Output the (x, y) coordinate of the center of the cell containing the given text.  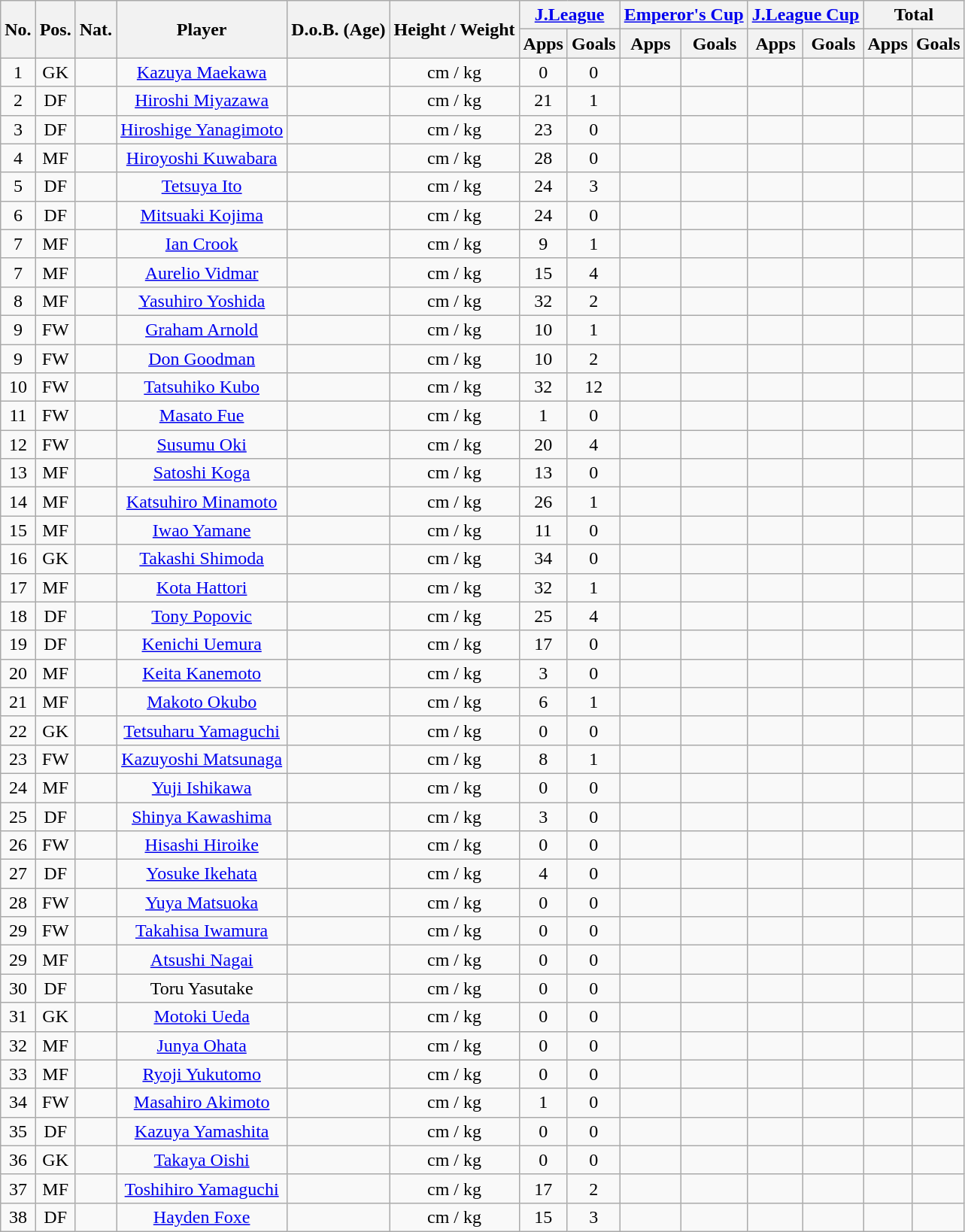
Iwao Yamane (202, 530)
18 (18, 616)
Shinya Kawashima (202, 816)
27 (18, 874)
Kazuyoshi Matsunaga (202, 759)
Hiroshi Miyazawa (202, 101)
Emperor's Cup (684, 15)
Yasuhiro Yoshida (202, 301)
Junya Ohata (202, 1045)
Total (914, 15)
Yosuke Ikehata (202, 874)
30 (18, 988)
Don Goodman (202, 359)
5 (18, 187)
Keita Kanemoto (202, 673)
Aurelio Vidmar (202, 272)
38 (18, 1217)
Takahisa Iwamura (202, 931)
Player (202, 29)
33 (18, 1074)
Yuya Matsuoka (202, 903)
37 (18, 1188)
J.League (569, 15)
Satoshi Koga (202, 473)
Mitsuaki Kojima (202, 215)
Makoto Okubo (202, 702)
22 (18, 730)
16 (18, 559)
Yuji Ishikawa (202, 787)
Takaya Oishi (202, 1160)
Tony Popovic (202, 616)
Hayden Foxe (202, 1217)
14 (18, 502)
Kota Hattori (202, 587)
Takashi Shimoda (202, 559)
Kazuya Yamashita (202, 1131)
Toru Yasutake (202, 988)
Katsuhiro Minamoto (202, 502)
Height / Weight (454, 29)
Masato Fue (202, 416)
Ian Crook (202, 244)
35 (18, 1131)
Hiroshige Yanagimoto (202, 129)
Kenichi Uemura (202, 645)
Hisashi Hiroike (202, 845)
19 (18, 645)
Tatsuhiko Kubo (202, 387)
Toshihiro Yamaguchi (202, 1188)
Graham Arnold (202, 329)
No. (18, 29)
36 (18, 1160)
31 (18, 1017)
Atsushi Nagai (202, 960)
Tetsuharu Yamaguchi (202, 730)
Motoki Ueda (202, 1017)
D.o.B. (Age) (338, 29)
J.League Cup (806, 15)
Susumu Oki (202, 445)
Ryoji Yukutomo (202, 1074)
Nat. (96, 29)
Kazuya Maekawa (202, 72)
Tetsuya Ito (202, 187)
Pos. (56, 29)
Hiroyoshi Kuwabara (202, 158)
Masahiro Akimoto (202, 1103)
